Extract the (X, Y) coordinate from the center of the cell holding the provided text.  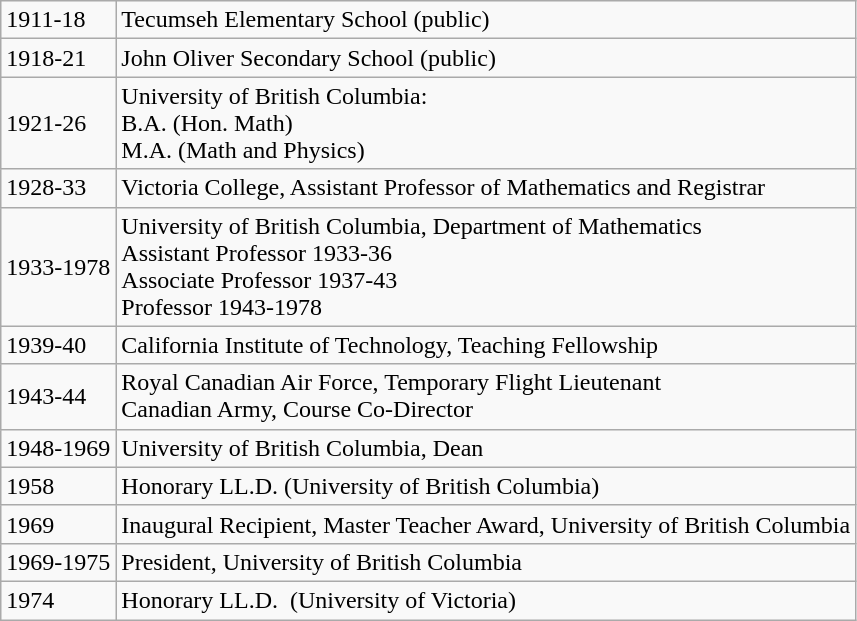
1911-18 (58, 20)
1939-40 (58, 345)
1969 (58, 524)
John Oliver Secondary School (public) (486, 58)
Honorary LL.D. (University of Victoria) (486, 600)
1948-1969 (58, 448)
1918-21 (58, 58)
University of British Columbia:B.A. (Hon. Math) M.A. (Math and Physics) (486, 123)
Victoria College, Assistant Professor of Mathematics and Registrar (486, 188)
Royal Canadian Air Force, Temporary Flight LieutenantCanadian Army, Course Co-Director (486, 396)
1928-33 (58, 188)
1943-44 (58, 396)
University of British Columbia, Department of MathematicsAssistant Professor 1933-36Associate Professor 1937-43Professor 1943-1978 (486, 266)
1974 (58, 600)
1969-1975 (58, 562)
Tecumseh Elementary School (public) (486, 20)
California Institute of Technology, Teaching Fellowship (486, 345)
1958 (58, 486)
1933-1978 (58, 266)
Honorary LL.D. (University of British Columbia) (486, 486)
Inaugural Recipient, Master Teacher Award, University of British Columbia (486, 524)
1921-26 (58, 123)
President, University of British Columbia (486, 562)
University of British Columbia, Dean (486, 448)
